Determine the [x, y] coordinate at the center of the cell enclosing the given text.  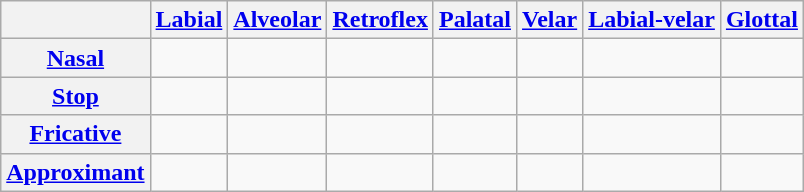
Stop [76, 96]
Nasal [76, 58]
Approximant [76, 172]
Velar [550, 20]
Labial-velar [652, 20]
Palatal [474, 20]
Retroflex [380, 20]
Glottal [762, 20]
Fricative [76, 134]
Labial [189, 20]
Alveolar [278, 20]
